Return (X, Y) of the center of cell containing provided text 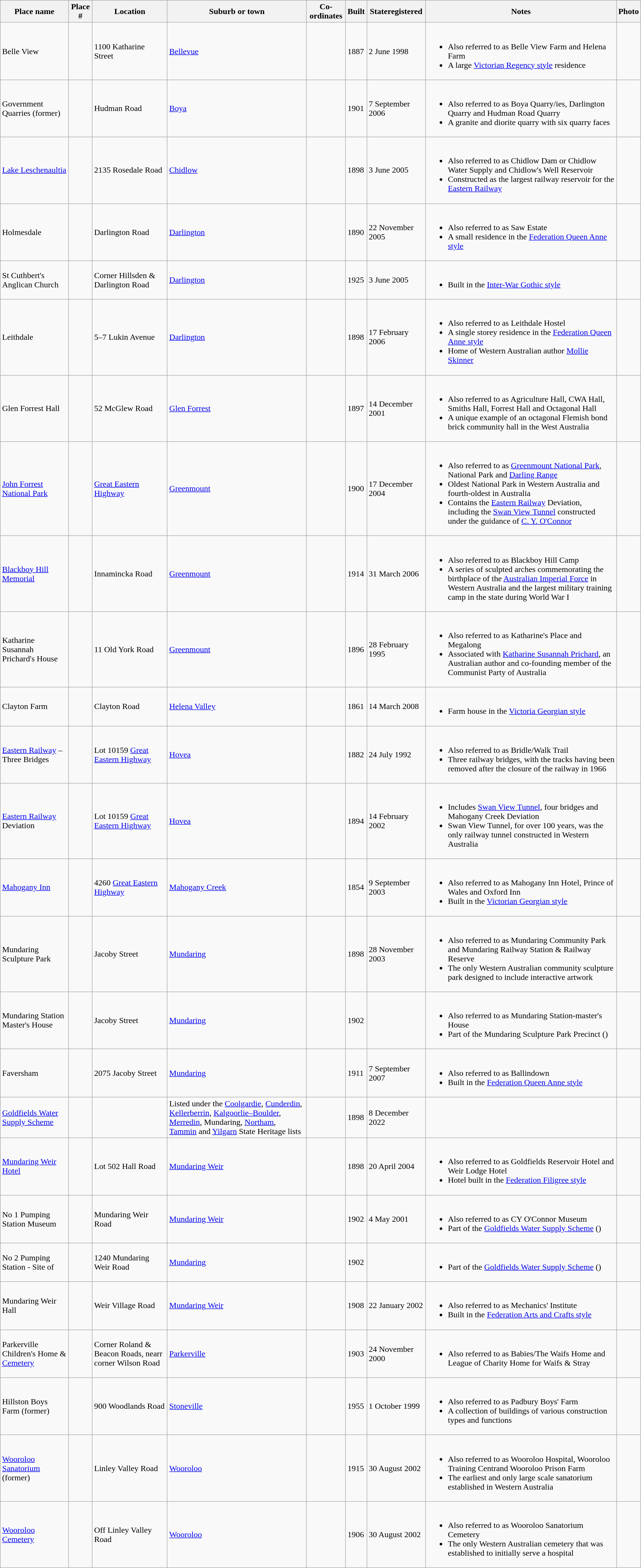
Faversham (34, 1073)
Blackboy Hill Memorial (34, 573)
1925 (356, 280)
Also referred to as Saw EstateA small residence in the Federation Queen Anne style (521, 232)
Also referred to as Boya Quarry/ies, Darlington Quarry and Hudman Road QuarryA granite and diorite quarry with six quarry faces (521, 108)
Place name (34, 12)
24 November 2000 (396, 1354)
1887 (356, 51)
20 April 2004 (396, 1167)
Mundaring Weir Hall (34, 1306)
900 Woodlands Road (129, 1406)
Glen Forrest (237, 408)
Also referred to as Leithdale HostelA single storey residence in the Federation Queen Anne styleHome of Western Australian author Mollie Skinner (521, 337)
28 February 1995 (396, 649)
14 December 2001 (396, 408)
1854 (356, 888)
5–7 Lukin Avenue (129, 337)
Holmesdale (34, 232)
Katharine Susannah Prichard's House (34, 649)
Parkerville Children's Home & Cemetery (34, 1354)
Hudman Road (129, 108)
24 July 1992 (396, 755)
Listed under the Coolgardie, Cunderdin, Kellerberrin, Kalgoorlie–Boulder, Merredin, Mundaring, Northam, Tammin and Yilgarn State Heritage lists (237, 1117)
1903 (356, 1354)
No 1 Pumping Station Museum (34, 1219)
Mahogany Inn (34, 888)
14 March 2008 (396, 706)
Also referred to as Goldfields Reservoir Hotel and Weir Lodge HotelHotel built in the Federation Filigree style (521, 1167)
1100 Katharine Street (129, 51)
Glen Forrest Hall (34, 408)
Wooroloo Cemetery (34, 1534)
Eastern Railway – Three Bridges (34, 755)
28 November 2003 (396, 954)
Also referred to as BallindownBuilt in the Federation Queen Anne style (521, 1073)
17 December 2004 (396, 488)
Also referred to as CY O'Connor MuseumPart of the Goldfields Water Supply Scheme () (521, 1219)
Built in the Inter-War Gothic style (521, 280)
Lot 502 Hall Road (129, 1167)
1911 (356, 1073)
Also referred to as Wooroloo Sanatorium CemeteryThe only Western Australian cemetery that was established to initially serve a hospital (521, 1534)
John Forrest National Park (34, 488)
Mundaring Weir Road (129, 1219)
Corner Hillsden & Darlington Road (129, 280)
Also referred to as Mahogany Inn Hotel, Prince of Wales and Oxford InnBuilt in the Victorian Georgian style (521, 888)
14 February 2002 (396, 821)
1906 (356, 1534)
Darlington Road (129, 232)
Built (356, 12)
7 September 2006 (396, 108)
Belle View (34, 51)
Photo (629, 12)
1861 (356, 706)
Clayton Road (129, 706)
1901 (356, 108)
Off Linley Valley Road (129, 1534)
Government Quarries (former) (34, 108)
Innamincka Road (129, 573)
Also referred to as Mechanics' InstituteBuilt in the Federation Arts and Crafts style (521, 1306)
Eastern Railway Deviation (34, 821)
Place # (80, 12)
Linley Valley Road (129, 1468)
Also referred to as Mundaring Station-master's HousePart of the Mundaring Sculpture Park Precinct () (521, 1021)
4 May 2001 (396, 1219)
Location (129, 12)
Farm house in the Victoria Georgian style (521, 706)
Mahogany Creek (237, 888)
Suburb or town (237, 12)
17 February 2006 (396, 337)
1908 (356, 1306)
Parkerville (237, 1354)
4260 Great Eastern Highway (129, 888)
Mundaring Weir Hotel (34, 1167)
Also referred to as Padbury Boys' FarmA collection of buildings of various construction types and functions (521, 1406)
Wooroloo Sanatorium (former) (34, 1468)
Mundaring Station Master's House (34, 1021)
11 Old York Road (129, 649)
Boya (237, 108)
22 November 2005 (396, 232)
Leithdale (34, 337)
2075 Jacoby Street (129, 1073)
Part of the Goldfields Water Supply Scheme () (521, 1262)
1894 (356, 821)
Great Eastern Highway (129, 488)
1897 (356, 408)
1882 (356, 755)
Also referred to as Belle View Farm and Helena FarmA large Victorian Regency style residence (521, 51)
2 June 1998 (396, 51)
Stoneville (237, 1406)
52 McGlew Road (129, 408)
1896 (356, 649)
Also referred to as Babies/The Waifs Home and League of Charity Home for Waifs & Stray (521, 1354)
1900 (356, 488)
1240 Mundaring Weir Road (129, 1262)
Notes (521, 12)
1 October 1999 (396, 1406)
Hillston Boys Farm (former) (34, 1406)
1914 (356, 573)
Clayton Farm (34, 706)
1915 (356, 1468)
St Cuthbert's Anglican Church (34, 280)
Corner Roland & Beacon Roads, nearr corner Wilson Road (129, 1354)
Chidlow (237, 170)
Also referred to as Bridle/Walk TrailThree railway bridges, with the tracks having been removed after the closure of the railway in 1966 (521, 755)
31 March 2006 (396, 573)
1890 (356, 232)
Lake Leschenaultia (34, 170)
Weir Village Road (129, 1306)
2135 Rosedale Road (129, 170)
22 January 2002 (396, 1306)
8 December 2022 (396, 1117)
9 September 2003 (396, 888)
Stateregistered (396, 12)
Helena Valley (237, 706)
Co-ordinates (326, 12)
No 2 Pumping Station - Site of (34, 1262)
1955 (356, 1406)
Bellevue (237, 51)
Mundaring Sculpture Park (34, 954)
7 September 2007 (396, 1073)
Goldfields Water Supply Scheme (34, 1117)
